For the text-containing cell, return its midpoint in [X, Y] coordinate format. 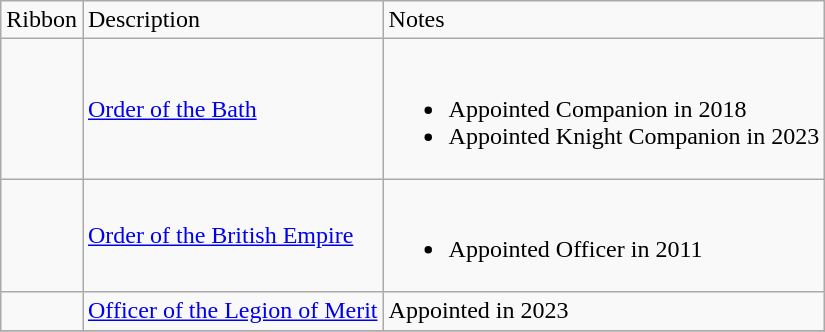
Notes [604, 20]
Order of the British Empire [232, 236]
Description [232, 20]
Appointed in 2023 [604, 311]
Ribbon [42, 20]
Officer of the Legion of Merit [232, 311]
Appointed Companion in 2018Appointed Knight Companion in 2023 [604, 109]
Order of the Bath [232, 109]
Appointed Officer in 2011 [604, 236]
